Return the [X, Y] coordinate for the center point of the cell that contains the specified text.  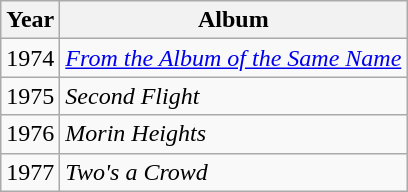
Morin Heights [234, 134]
Two's a Crowd [234, 172]
1977 [30, 172]
1976 [30, 134]
1975 [30, 96]
1974 [30, 58]
Year [30, 20]
Second Flight [234, 96]
From the Album of the Same Name [234, 58]
Album [234, 20]
